Provide the (X, Y) coordinate of the cell's center where the given text is located.  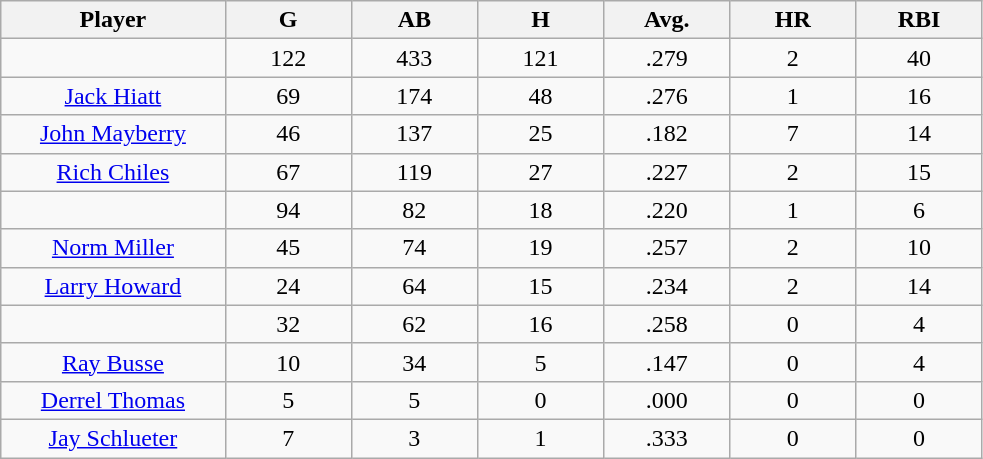
.333 (667, 438)
6 (919, 210)
.234 (667, 286)
25 (540, 134)
Jack Hiatt (113, 96)
.182 (667, 134)
69 (288, 96)
John Mayberry (113, 134)
82 (414, 210)
Player (113, 20)
.220 (667, 210)
174 (414, 96)
HR (793, 20)
.227 (667, 172)
34 (414, 362)
3 (414, 438)
40 (919, 58)
32 (288, 324)
Norm Miller (113, 248)
18 (540, 210)
137 (414, 134)
H (540, 20)
94 (288, 210)
27 (540, 172)
Ray Busse (113, 362)
19 (540, 248)
Rich Chiles (113, 172)
Jay Schlueter (113, 438)
433 (414, 58)
46 (288, 134)
Avg. (667, 20)
Larry Howard (113, 286)
74 (414, 248)
.147 (667, 362)
48 (540, 96)
119 (414, 172)
G (288, 20)
.279 (667, 58)
24 (288, 286)
.257 (667, 248)
.258 (667, 324)
AB (414, 20)
64 (414, 286)
.000 (667, 400)
67 (288, 172)
.276 (667, 96)
45 (288, 248)
121 (540, 58)
122 (288, 58)
Derrel Thomas (113, 400)
RBI (919, 20)
62 (414, 324)
